Return [x, y] of the center of cell containing provided text 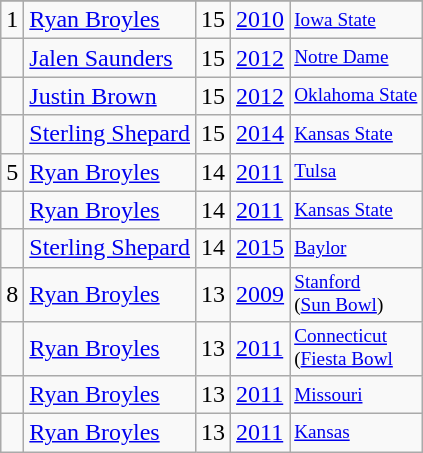
Baylor [356, 248]
Notre Dame [356, 58]
2010 [260, 20]
5 [12, 172]
Stanford(Sun Bowl) [356, 294]
8 [12, 294]
Oklahoma State [356, 96]
Missouri [356, 394]
Kansas [356, 433]
2009 [260, 294]
2014 [260, 134]
2015 [260, 248]
Justin Brown [110, 96]
Jalen Saunders [110, 58]
1 [12, 20]
Tulsa [356, 172]
Iowa State [356, 20]
Connecticut(Fiesta Bowl [356, 348]
